From the cell containing the given text, extract its center point as [X, Y] coordinate. 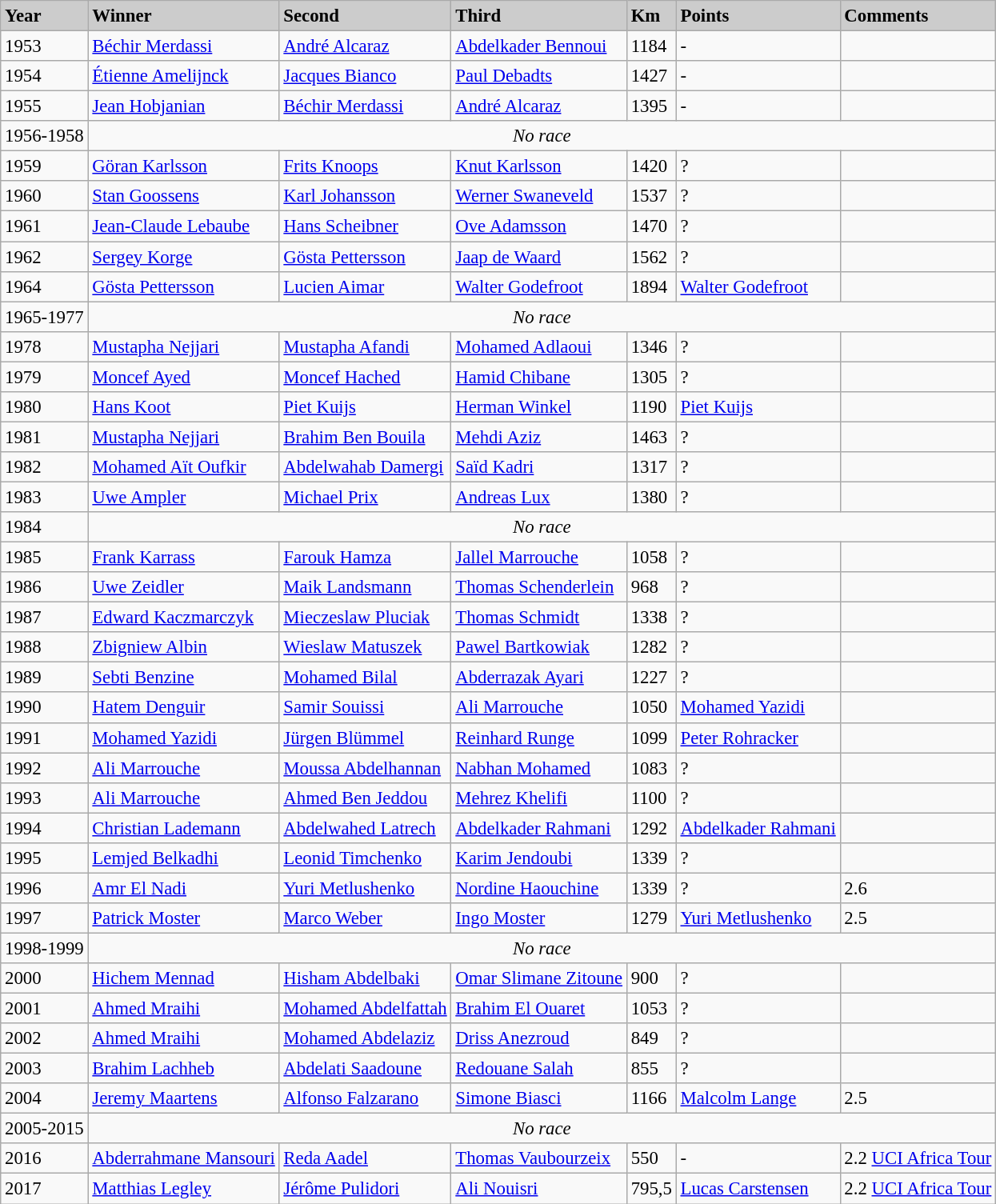
Hamid Chibane [539, 377]
1980 [45, 407]
Thomas Schmidt [539, 618]
Uwe Zeidler [184, 587]
Étienne Amelijnck [184, 76]
1986 [45, 587]
Hichem Mennad [184, 978]
Hatem Denguir [184, 708]
1282 [651, 647]
Hisham Abdelbaki [365, 978]
Patrick Moster [184, 918]
Simone Biasci [539, 1098]
Mehdi Aziz [539, 437]
Omar Slimane Zitoune [539, 978]
968 [651, 587]
Edward Kaczmarczyk [184, 618]
Mohamed Aït Oufkir [184, 467]
1990 [45, 708]
1979 [45, 377]
1184 [651, 46]
Pawel Bartkowiak [539, 647]
2000 [45, 978]
Second [365, 16]
Third [539, 16]
Sergey Korge [184, 257]
Nordine Haouchine [539, 888]
Ingo Moster [539, 918]
1996 [45, 888]
Driss Anezroud [539, 1038]
1058 [651, 558]
Uwe Ampler [184, 497]
Nabhan Mohamed [539, 768]
1894 [651, 286]
Herman Winkel [539, 407]
Karl Johansson [365, 196]
Zbigniew Albin [184, 647]
Mohamed Abdelaziz [365, 1038]
Paul Debadts [539, 76]
1959 [45, 166]
Ali Nouisri [539, 1189]
Thomas Schenderlein [539, 587]
Hans Koot [184, 407]
Maik Landsmann [365, 587]
1427 [651, 76]
Samir Souissi [365, 708]
1981 [45, 437]
Lucas Carstensen [758, 1189]
Abdelwahed Latrech [365, 828]
1953 [45, 46]
1997 [45, 918]
2003 [45, 1069]
Michael Prix [365, 497]
Alfonso Falzarano [365, 1098]
1987 [45, 618]
1100 [651, 798]
Jaap de Waard [539, 257]
Ahmed Ben Jeddou [365, 798]
1984 [45, 527]
Christian Lademann [184, 828]
1985 [45, 558]
Jacques Bianco [365, 76]
2001 [45, 1009]
Wieslaw Matuszek [365, 647]
1166 [651, 1098]
Knut Karlsson [539, 166]
Mohamed Abdelfattah [365, 1009]
1955 [45, 106]
Brahim Ben Bouila [365, 437]
Ove Adamsson [539, 226]
1956-1958 [45, 136]
1083 [651, 768]
Abdelati Saadoune [365, 1069]
Sebti Benzine [184, 678]
Km [651, 16]
1562 [651, 257]
1961 [45, 226]
Abderrahmane Mansouri [184, 1159]
855 [651, 1069]
1053 [651, 1009]
1998-1999 [45, 948]
1989 [45, 678]
2016 [45, 1159]
2017 [45, 1189]
Peter Rohracker [758, 738]
Year [45, 16]
1463 [651, 437]
1050 [651, 708]
Hans Scheibner [365, 226]
Reda Aadel [365, 1159]
Abdelkader Bennoui [539, 46]
Thomas Vaubourzeix [539, 1159]
1962 [45, 257]
1995 [45, 858]
Mohamed Adlaoui [539, 346]
Jürgen Blümmel [365, 738]
Winner [184, 16]
Lemjed Belkadhi [184, 858]
Moncef Ayed [184, 377]
1964 [45, 286]
1292 [651, 828]
Saïd Kadri [539, 467]
Mustapha Afandi [365, 346]
1993 [45, 798]
Frank Karrass [184, 558]
1227 [651, 678]
Jérôme Pulidori [365, 1189]
1305 [651, 377]
1960 [45, 196]
Mieczeslaw Pluciak [365, 618]
Points [758, 16]
Reinhard Runge [539, 738]
900 [651, 978]
Marco Weber [365, 918]
Werner Swaneveld [539, 196]
795,5 [651, 1189]
1982 [45, 467]
Jeremy Maartens [184, 1098]
2004 [45, 1098]
849 [651, 1038]
1954 [45, 76]
Malcolm Lange [758, 1098]
Stan Goossens [184, 196]
Moncef Hached [365, 377]
1346 [651, 346]
1994 [45, 828]
2002 [45, 1038]
Göran Karlsson [184, 166]
Amr El Nadi [184, 888]
Comments [918, 16]
Redouane Salah [539, 1069]
Mohamed Bilal [365, 678]
550 [651, 1159]
Abderrazak Ayari [539, 678]
1279 [651, 918]
1395 [651, 106]
1537 [651, 196]
1380 [651, 497]
Brahim El Ouaret [539, 1009]
2.6 [918, 888]
1983 [45, 497]
Matthias Legley [184, 1189]
Lucien Aimar [365, 286]
Jallel Marrouche [539, 558]
Leonid Timchenko [365, 858]
1420 [651, 166]
Mehrez Khelifi [539, 798]
1470 [651, 226]
Moussa Abdelhannan [365, 768]
1338 [651, 618]
1965-1977 [45, 317]
1099 [651, 738]
Andreas Lux [539, 497]
Jean-Claude Lebaube [184, 226]
Karim Jendoubi [539, 858]
Jean Hobjanian [184, 106]
1992 [45, 768]
2005-2015 [45, 1129]
1991 [45, 738]
1190 [651, 407]
1317 [651, 467]
Farouk Hamza [365, 558]
1978 [45, 346]
Abdelwahab Damergi [365, 467]
Frits Knoops [365, 166]
1988 [45, 647]
Brahim Lachheb [184, 1069]
